Identify which cell holds the provided text, then report its [x, y] central coordinate. 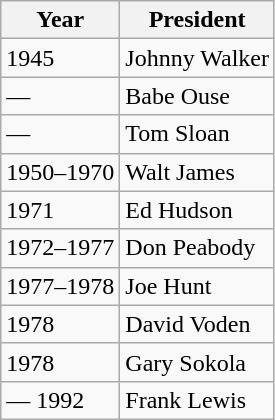
1972–1977 [60, 248]
1971 [60, 210]
Frank Lewis [198, 400]
1950–1970 [60, 172]
Year [60, 20]
President [198, 20]
1945 [60, 58]
— 1992 [60, 400]
1977–1978 [60, 286]
Don Peabody [198, 248]
Gary Sokola [198, 362]
Joe Hunt [198, 286]
Ed Hudson [198, 210]
Walt James [198, 172]
Johnny Walker [198, 58]
David Voden [198, 324]
Babe Ouse [198, 96]
Tom Sloan [198, 134]
